Search for the cell housing the specified text and yield its [X, Y] center coordinate. 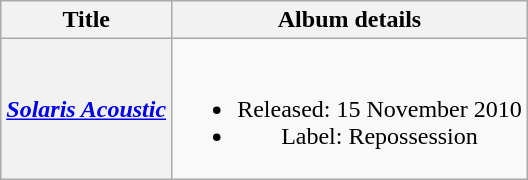
Album details [350, 20]
Title [86, 20]
Released: 15 November 2010Label: Repossession [350, 109]
Solaris Acoustic [86, 109]
